Output the [X, Y] coordinate of the center of the cell containing the given text.  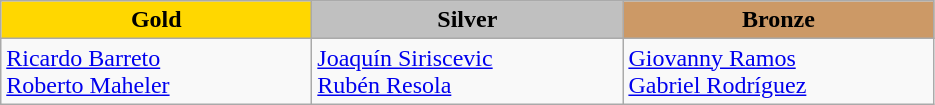
Bronze [778, 20]
Ricardo BarretoRoberto Maheler [156, 72]
Giovanny RamosGabriel Rodríguez [778, 72]
Joaquín SiriscevicRubén Resola [468, 72]
Gold [156, 20]
Silver [468, 20]
